Provide the [x, y] coordinate of the cell's center where the given text is located.  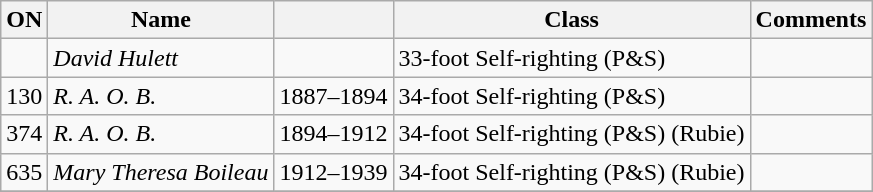
ON [24, 20]
David Hulett [161, 58]
1894–1912 [334, 134]
34-foot Self-righting (P&S) [572, 96]
130 [24, 96]
Name [161, 20]
1912–1939 [334, 172]
1887–1894 [334, 96]
33-foot Self-righting (P&S) [572, 58]
Mary Theresa Boileau [161, 172]
635 [24, 172]
Class [572, 20]
Comments [811, 20]
374 [24, 134]
